Identify which cell holds the provided text, then report its [X, Y] central coordinate. 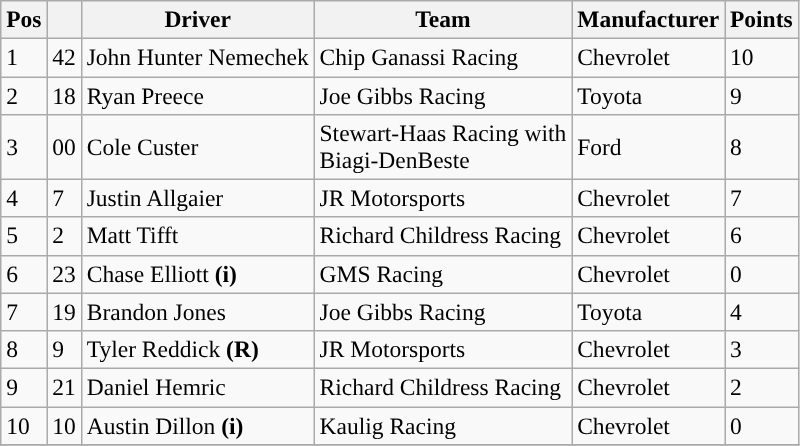
00 [64, 146]
Kaulig Racing [443, 425]
Justin Allgaier [198, 198]
Chip Ganassi Racing [443, 57]
Driver [198, 19]
Daniel Hemric [198, 387]
Pos [24, 19]
Team [443, 19]
John Hunter Nemechek [198, 57]
Chase Elliott (i) [198, 274]
Tyler Reddick (R) [198, 349]
1 [24, 57]
Austin Dillon (i) [198, 425]
5 [24, 236]
42 [64, 57]
GMS Racing [443, 274]
Ryan Preece [198, 95]
Manufacturer [648, 19]
Matt Tifft [198, 236]
23 [64, 274]
Stewart-Haas Racing with Biagi-DenBeste [443, 146]
21 [64, 387]
Points [762, 19]
18 [64, 95]
Brandon Jones [198, 312]
19 [64, 312]
Cole Custer [198, 146]
Ford [648, 146]
